Return [X, Y] of the center of cell containing provided text 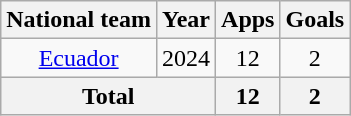
2024 [186, 58]
Goals [315, 20]
National team [79, 20]
Year [186, 20]
Total [108, 96]
Ecuador [79, 58]
Apps [248, 20]
